Capture the cell that displays the provided text and extract its (X, Y) central coordinate. 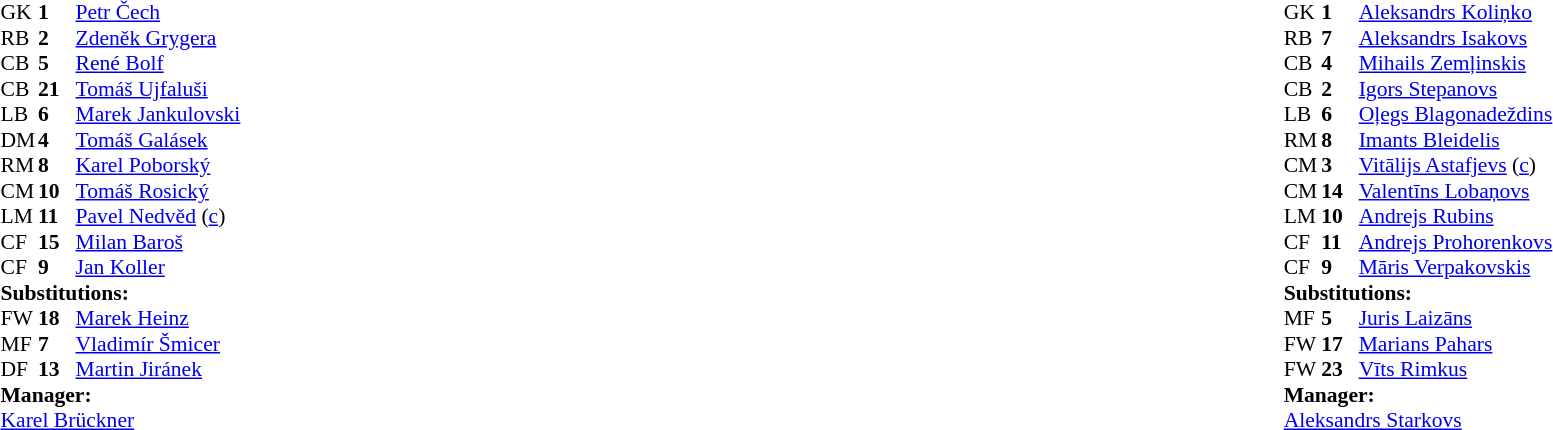
Igors Stepanovs (1456, 89)
Andrejs Prohorenkovs (1456, 242)
Tomáš Ujfaluši (158, 89)
Martin Jiránek (158, 369)
Milan Baroš (158, 242)
Mihails Zemļinskis (1456, 63)
Māris Verpakovskis (1456, 267)
Marek Jankulovski (158, 115)
Zdeněk Grygera (158, 38)
Aleksandrs Koliņko (1456, 13)
13 (57, 369)
Andrejs Rubins (1456, 217)
Vitālijs Astafjevs (c) (1456, 165)
Marek Heinz (158, 319)
21 (57, 89)
15 (57, 242)
Aleksandrs Isakovs (1456, 38)
Petr Čech (158, 13)
Jan Koller (158, 267)
DF (19, 369)
Marians Pahars (1456, 344)
DM (19, 140)
Imants Bleidelis (1456, 140)
Vīts Rimkus (1456, 369)
Oļegs Blagonadeždins (1456, 115)
3 (1340, 165)
Tomáš Rosický (158, 191)
Pavel Nedvěd (c) (158, 217)
14 (1340, 191)
17 (1340, 344)
Vladimír Šmicer (158, 344)
23 (1340, 369)
Tomáš Galásek (158, 140)
René Bolf (158, 63)
Karel Poborský (158, 165)
18 (57, 319)
Juris Laizāns (1456, 319)
Valentīns Lobaņovs (1456, 191)
